Identify which cell holds the provided text, then report its (X, Y) central coordinate. 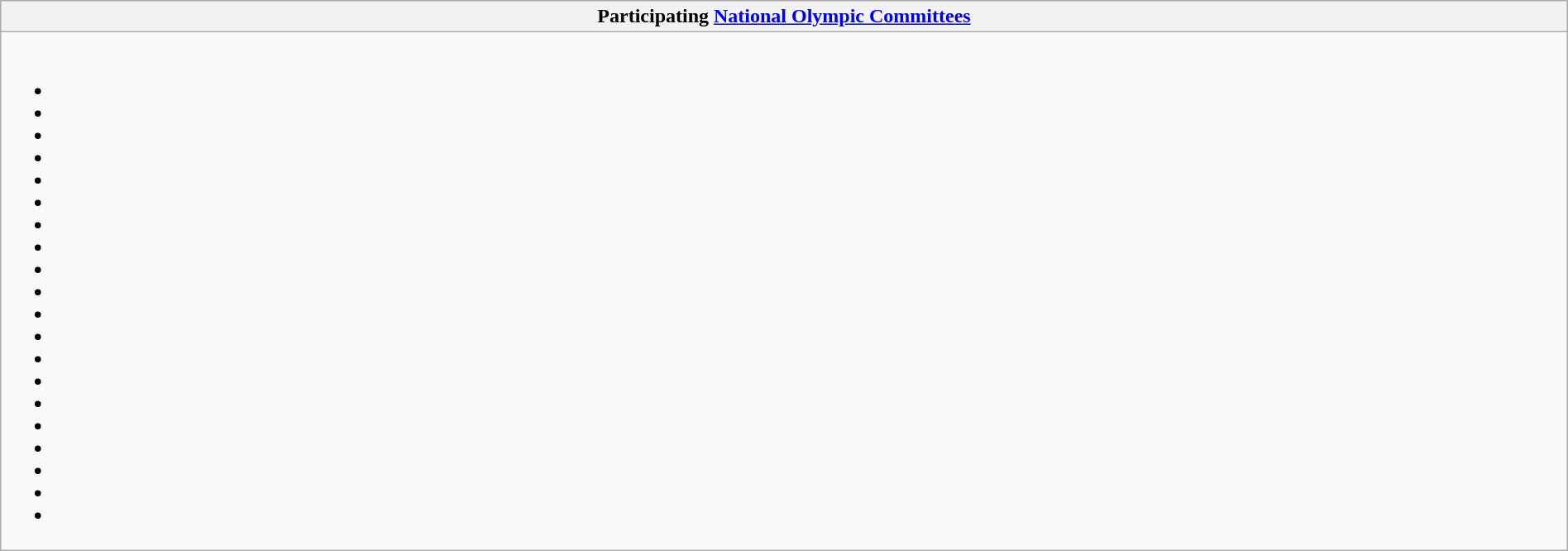
Participating National Olympic Committees (784, 17)
